Scan for the cell matching the given text and deliver its (x, y) coordinate at center. 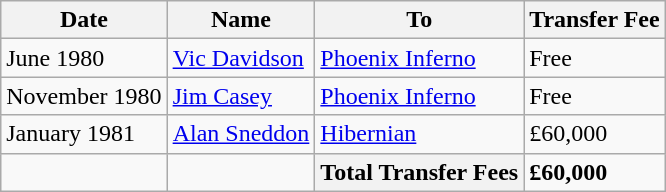
Total Transfer Fees (420, 172)
Vic Davidson (241, 58)
Jim Casey (241, 96)
Hibernian (420, 134)
Transfer Fee (594, 20)
To (420, 20)
June 1980 (84, 58)
November 1980 (84, 96)
January 1981 (84, 134)
Date (84, 20)
Name (241, 20)
Alan Sneddon (241, 134)
